Output the (x, y) coordinate of the center of the cell containing the given text.  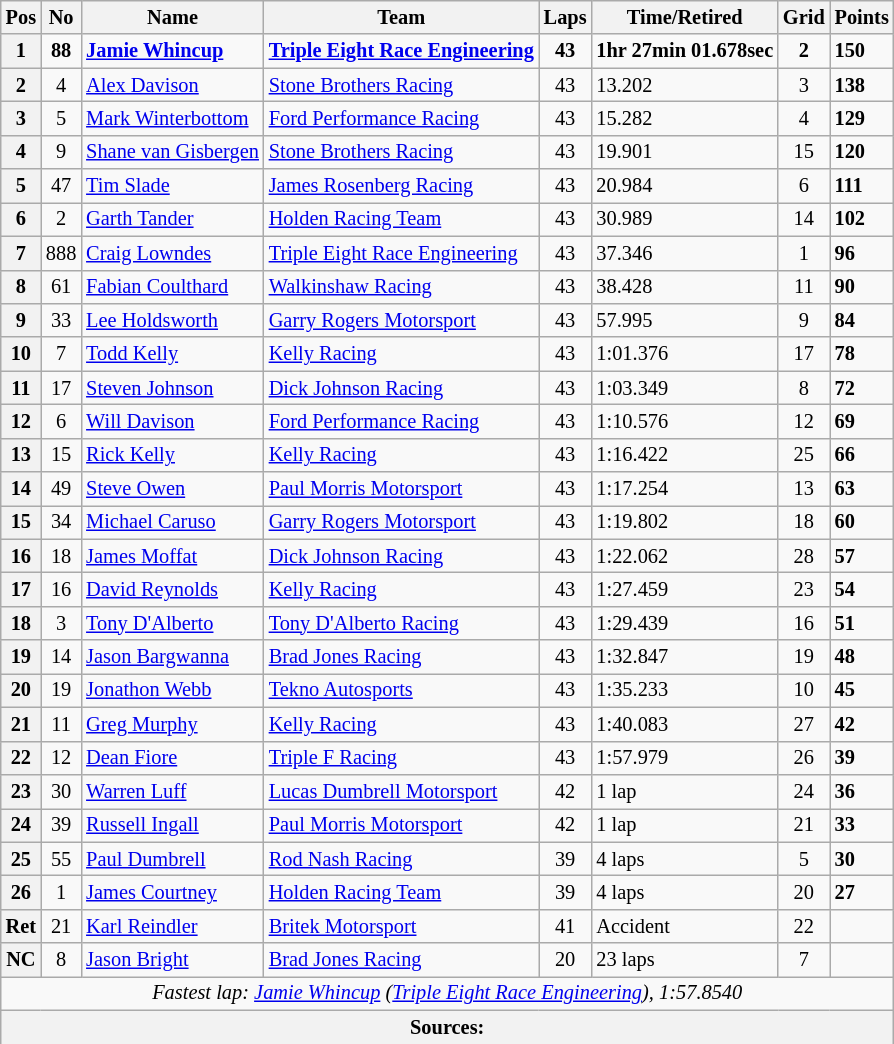
15.282 (684, 118)
Michael Caruso (172, 522)
Sources: (448, 1027)
No (61, 17)
1:22.062 (684, 556)
Alex Davison (172, 85)
19.901 (684, 152)
63 (862, 489)
Rod Nash Racing (402, 859)
Accident (684, 926)
David Reynolds (172, 589)
36 (862, 791)
Steve Owen (172, 489)
55 (61, 859)
Rick Kelly (172, 455)
Tekno Autosports (402, 690)
Garth Tander (172, 219)
Craig Lowndes (172, 253)
Fabian Coulthard (172, 287)
1:10.576 (684, 421)
84 (862, 320)
Pos (21, 17)
Laps (566, 17)
Paul Dumbrell (172, 859)
Dean Fiore (172, 758)
1:16.422 (684, 455)
Lee Holdsworth (172, 320)
Todd Kelly (172, 354)
Name (172, 17)
72 (862, 388)
Jonathon Webb (172, 690)
37.346 (684, 253)
69 (862, 421)
James Rosenberg Racing (402, 186)
41 (566, 926)
1:17.254 (684, 489)
1:40.083 (684, 724)
Russell Ingall (172, 825)
66 (862, 455)
138 (862, 85)
888 (61, 253)
Steven Johnson (172, 388)
54 (862, 589)
Time/Retired (684, 17)
20.984 (684, 186)
1:27.459 (684, 589)
Walkinshaw Racing (402, 287)
Triple F Racing (402, 758)
150 (862, 51)
Team (402, 17)
Points (862, 17)
1:19.802 (684, 522)
Tony D'Alberto Racing (402, 623)
47 (61, 186)
James Moffat (172, 556)
Jamie Whincup (172, 51)
Tim Slade (172, 186)
1:29.439 (684, 623)
61 (61, 287)
23 laps (684, 960)
NC (21, 960)
Tony D'Alberto (172, 623)
13.202 (684, 85)
1:32.847 (684, 657)
Karl Reindler (172, 926)
45 (862, 690)
57.995 (684, 320)
Britek Motorsport (402, 926)
129 (862, 118)
30.989 (684, 219)
49 (61, 489)
1:03.349 (684, 388)
57 (862, 556)
51 (862, 623)
James Courtney (172, 892)
78 (862, 354)
1:01.376 (684, 354)
Lucas Dumbrell Motorsport (402, 791)
120 (862, 152)
Ret (21, 926)
102 (862, 219)
1:35.233 (684, 690)
Will Davison (172, 421)
Jason Bargwanna (172, 657)
Grid (804, 17)
34 (61, 522)
1:57.979 (684, 758)
Fastest lap: Jamie Whincup (Triple Eight Race Engineering), 1:57.8540 (448, 993)
60 (862, 522)
111 (862, 186)
Warren Luff (172, 791)
88 (61, 51)
1hr 27min 01.678sec (684, 51)
Jason Bright (172, 960)
Greg Murphy (172, 724)
28 (804, 556)
48 (862, 657)
96 (862, 253)
38.428 (684, 287)
Mark Winterbottom (172, 118)
Shane van Gisbergen (172, 152)
90 (862, 287)
